Find where the given text appears and provide that cell's center as (X, Y) coordinate. 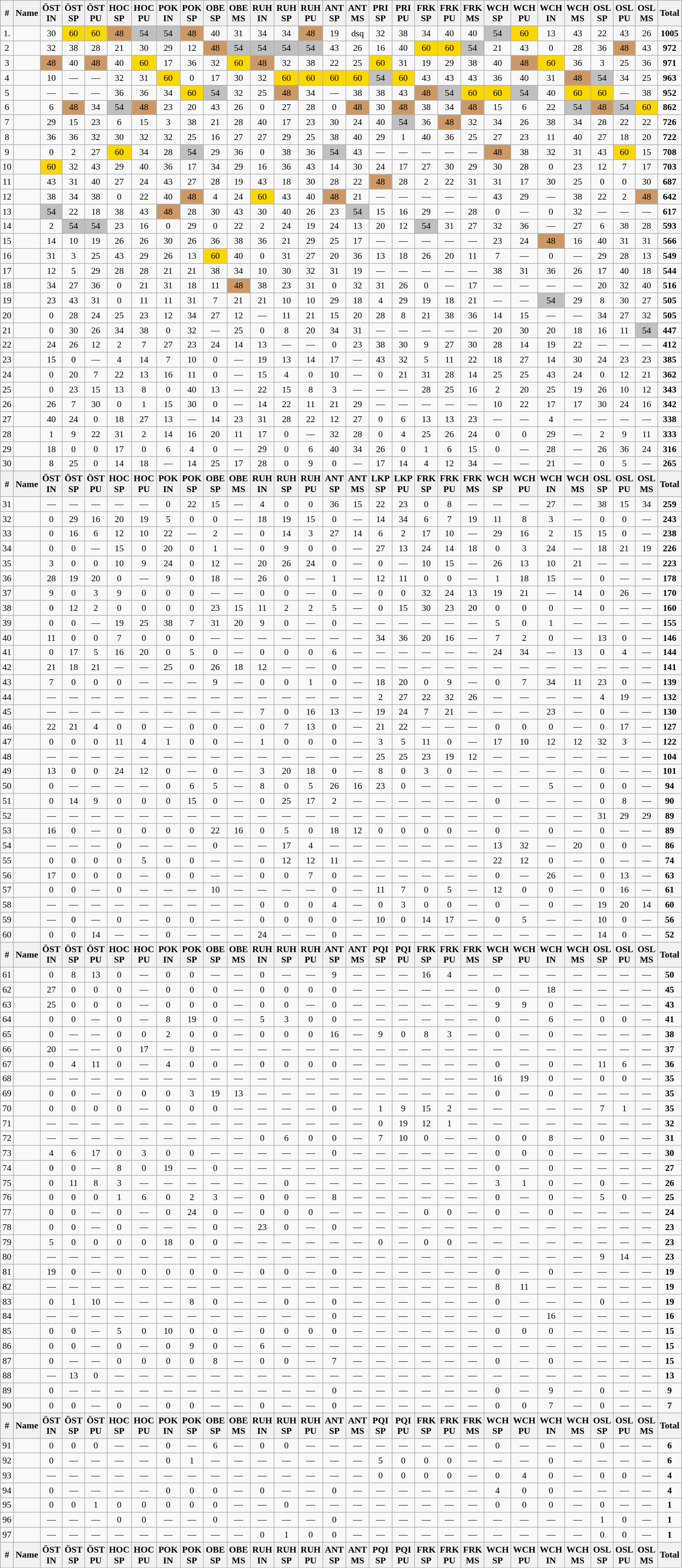
223 (670, 564)
66 (7, 1049)
146 (670, 638)
642 (670, 197)
1. (7, 33)
593 (670, 226)
71 (7, 1123)
LKP SP (381, 484)
51 (7, 801)
132 (670, 697)
PRI SP (381, 13)
82 (7, 1287)
342 (670, 405)
862 (670, 108)
58 (7, 905)
78 (7, 1228)
362 (670, 375)
68 (7, 1079)
144 (670, 653)
73 (7, 1153)
687 (670, 182)
81 (7, 1272)
96 (7, 1520)
80 (7, 1257)
952 (670, 93)
72 (7, 1138)
549 (670, 256)
101 (670, 771)
343 (670, 390)
42 (7, 668)
238 (670, 534)
55 (7, 860)
516 (670, 286)
338 (670, 420)
64 (7, 1020)
84 (7, 1316)
447 (670, 330)
dsq (357, 33)
59 (7, 920)
33 (7, 534)
93 (7, 1475)
122 (670, 742)
544 (670, 271)
39 (7, 623)
972 (670, 48)
265 (670, 464)
412 (670, 345)
1005 (670, 33)
77 (7, 1213)
83 (7, 1302)
88 (7, 1376)
92 (7, 1461)
226 (670, 549)
70 (7, 1109)
PRI PU (403, 13)
385 (670, 360)
95 (7, 1505)
316 (670, 449)
53 (7, 831)
617 (670, 212)
259 (670, 504)
62 (7, 990)
130 (670, 712)
971 (670, 63)
703 (670, 167)
708 (670, 152)
49 (7, 771)
76 (7, 1198)
333 (670, 434)
97 (7, 1535)
127 (670, 727)
79 (7, 1242)
139 (670, 683)
46 (7, 727)
155 (670, 623)
67 (7, 1064)
722 (670, 138)
566 (670, 241)
141 (670, 668)
170 (670, 593)
69 (7, 1094)
LKP PU (403, 484)
178 (670, 578)
104 (670, 757)
47 (7, 742)
726 (670, 123)
963 (670, 78)
44 (7, 697)
75 (7, 1183)
85 (7, 1331)
87 (7, 1361)
160 (670, 608)
65 (7, 1035)
57 (7, 890)
243 (670, 519)
91 (7, 1446)
